Capture the cell that displays the provided text and extract its (x, y) central coordinate. 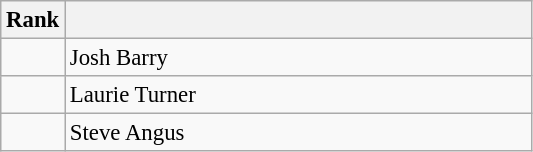
Steve Angus (298, 133)
Laurie Turner (298, 95)
Josh Barry (298, 58)
Rank (33, 20)
